Identify which cell holds the provided text, then report its (x, y) central coordinate. 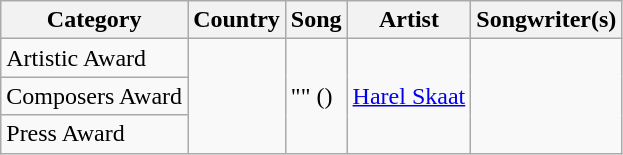
Harel Skaat (409, 96)
Song (316, 20)
Composers Award (94, 96)
Country (237, 20)
"" () (316, 96)
Artistic Award (94, 58)
Press Award (94, 134)
Artist (409, 20)
Category (94, 20)
Songwriter(s) (546, 20)
